Return the (x, y) coordinate for the center point of the cell that contains the specified text.  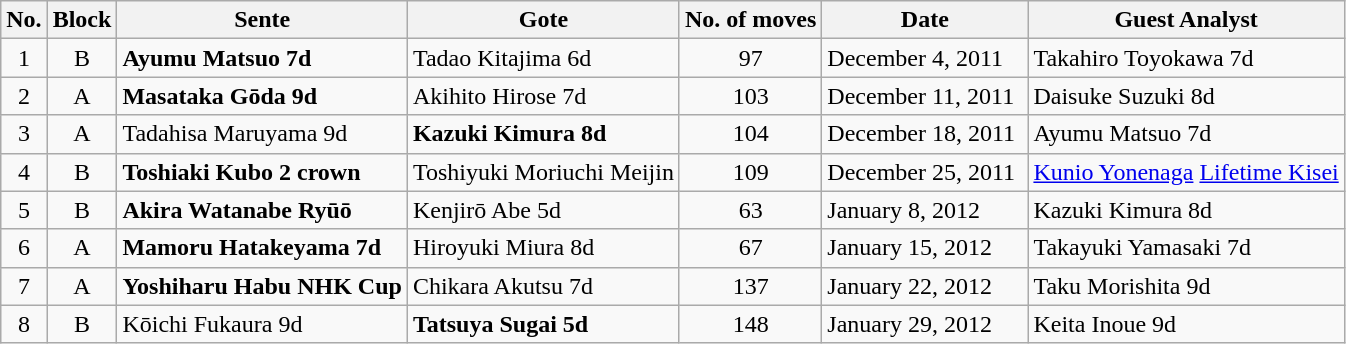
No. (24, 20)
Akira Watanabe Ryūō (262, 210)
63 (750, 210)
Kōichi Fukaura 9d (262, 324)
8 (24, 324)
Keita Inoue 9d (1186, 324)
Guest Analyst (1186, 20)
97 (750, 58)
No. of moves (750, 20)
Masataka Gōda 9d (262, 96)
Toshiaki Kubo 2 crown (262, 172)
6 (24, 248)
Yoshiharu Habu NHK Cup (262, 286)
7 (24, 286)
5 (24, 210)
Tatsuya Sugai 5d (543, 324)
Kenjirō Abe 5d (543, 210)
Takayuki Yamasaki 7d (1186, 248)
Kunio Yonenaga Lifetime Kisei (1186, 172)
January 22, 2012 (925, 286)
148 (750, 324)
Takahiro Toyokawa 7d (1186, 58)
Daisuke Suzuki 8d (1186, 96)
January 8, 2012 (925, 210)
Sente (262, 20)
Toshiyuki Moriuchi Meijin (543, 172)
4 (24, 172)
Block (82, 20)
Akihito Hirose 7d (543, 96)
December 18, 2011 (925, 134)
Hiroyuki Miura 8d (543, 248)
December 25, 2011 (925, 172)
December 4, 2011 (925, 58)
Chikara Akutsu 7d (543, 286)
103 (750, 96)
Tadahisa Maruyama 9d (262, 134)
67 (750, 248)
2 (24, 96)
January 29, 2012 (925, 324)
Date (925, 20)
137 (750, 286)
Taku Morishita 9d (1186, 286)
December 11, 2011 (925, 96)
104 (750, 134)
1 (24, 58)
109 (750, 172)
Gote (543, 20)
Mamoru Hatakeyama 7d (262, 248)
3 (24, 134)
January 15, 2012 (925, 248)
Tadao Kitajima 6d (543, 58)
